Output the [X, Y] coordinate of the center of the cell containing the given text.  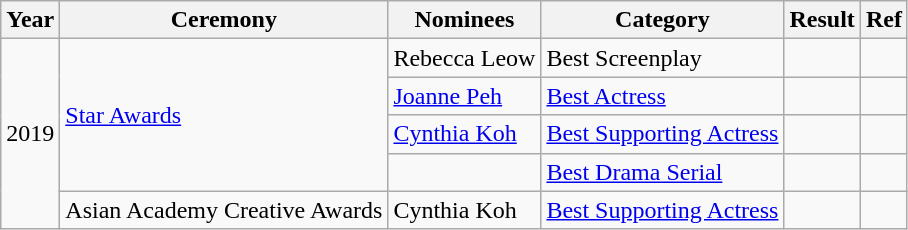
Asian Academy Creative Awards [224, 210]
Best Screenplay [662, 58]
Star Awards [224, 115]
Rebecca Leow [464, 58]
Joanne Peh [464, 96]
Best Drama Serial [662, 172]
Best Actress [662, 96]
2019 [30, 134]
Year [30, 20]
Category [662, 20]
Ceremony [224, 20]
Result [822, 20]
Ref [884, 20]
Nominees [464, 20]
